Search for the cell housing the specified text and yield its [x, y] center coordinate. 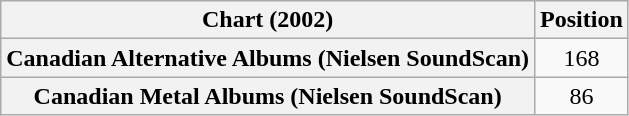
Chart (2002) [268, 20]
Position [582, 20]
Canadian Metal Albums (Nielsen SoundScan) [268, 96]
168 [582, 58]
86 [582, 96]
Canadian Alternative Albums (Nielsen SoundScan) [268, 58]
